Extract the (x, y) coordinate from the center of the cell holding the provided text.  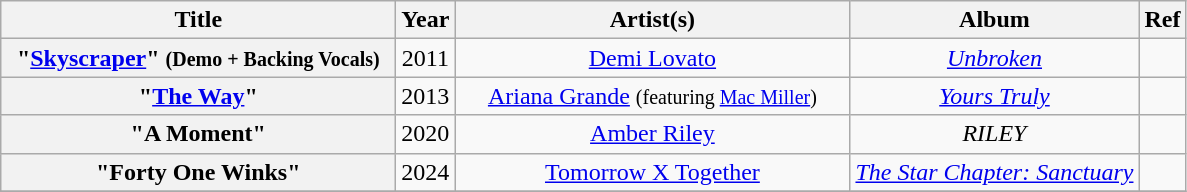
Ref (1162, 20)
"A Moment" (198, 134)
"Forty One Winks" (198, 172)
Year (426, 20)
Artist(s) (652, 20)
Title (198, 20)
Yours Truly (994, 96)
"Skyscraper" (Demo + Backing Vocals) (198, 58)
RILEY (994, 134)
The Star Chapter: Sanctuary (994, 172)
2011 (426, 58)
Amber Riley (652, 134)
Demi Lovato (652, 58)
Unbroken (994, 58)
2024 (426, 172)
2013 (426, 96)
Ariana Grande (featuring Mac Miller) (652, 96)
"The Way" (198, 96)
Tomorrow X Together (652, 172)
Album (994, 20)
2020 (426, 134)
